Return the (x, y) coordinate for the center point of the cell that contains the specified text.  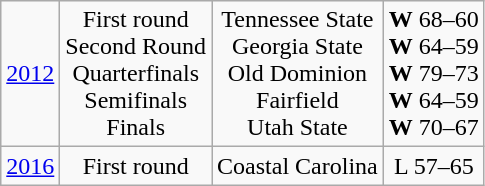
L 57–65 (434, 166)
2012 (30, 74)
First round (136, 166)
Tennessee StateGeorgia StateOld DominionFairfieldUtah State (298, 74)
First roundSecond RoundQuarterfinalsSemifinalsFinals (136, 74)
2016 (30, 166)
Coastal Carolina (298, 166)
W 68–60W 64–59W 79–73W 64–59W 70–67 (434, 74)
